Return the (X, Y) coordinate for the center point of the cell that contains the specified text.  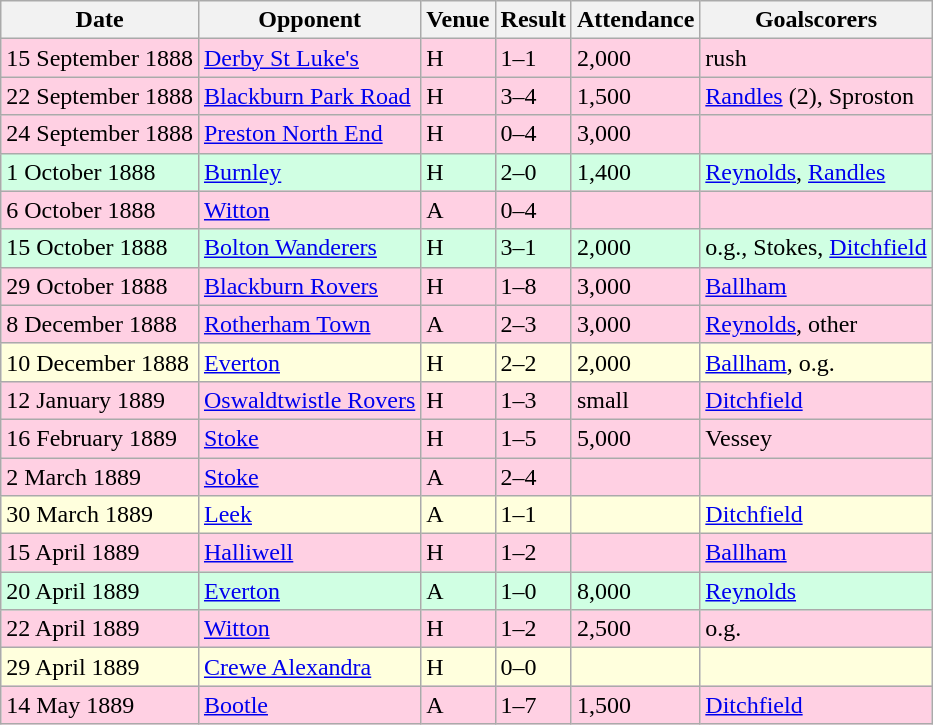
1–0 (533, 591)
2–0 (533, 172)
22 April 1889 (100, 629)
1 October 1888 (100, 172)
Opponent (309, 20)
Derby St Luke's (309, 58)
2 March 1889 (100, 477)
Goalscorers (816, 20)
2–2 (533, 362)
1,400 (635, 172)
3–4 (533, 96)
15 October 1888 (100, 248)
15 April 1889 (100, 553)
1–5 (533, 438)
1–8 (533, 286)
22 September 1888 (100, 96)
Oswaldtwistle Rovers (309, 400)
Reynolds, Randles (816, 172)
Bootle (309, 705)
Attendance (635, 20)
Burnley (309, 172)
Blackburn Rovers (309, 286)
10 December 1888 (100, 362)
Halliwell (309, 553)
12 January 1889 (100, 400)
Preston North End (309, 134)
1–7 (533, 705)
Result (533, 20)
0–0 (533, 667)
Ballham, o.g. (816, 362)
6 October 1888 (100, 210)
2–4 (533, 477)
2–3 (533, 324)
rush (816, 58)
Reynolds (816, 591)
15 September 1888 (100, 58)
24 September 1888 (100, 134)
Reynolds, other (816, 324)
16 February 1889 (100, 438)
o.g. (816, 629)
29 October 1888 (100, 286)
8,000 (635, 591)
Bolton Wanderers (309, 248)
Crewe Alexandra (309, 667)
o.g., Stokes, Ditchfield (816, 248)
Rotherham Town (309, 324)
5,000 (635, 438)
14 May 1889 (100, 705)
Venue (458, 20)
2,500 (635, 629)
1–3 (533, 400)
Randles (2), Sproston (816, 96)
8 December 1888 (100, 324)
small (635, 400)
Leek (309, 515)
Date (100, 20)
29 April 1889 (100, 667)
20 April 1889 (100, 591)
Blackburn Park Road (309, 96)
Vessey (816, 438)
3–1 (533, 248)
30 March 1889 (100, 515)
